Capture the cell that displays the provided text and extract its (X, Y) central coordinate. 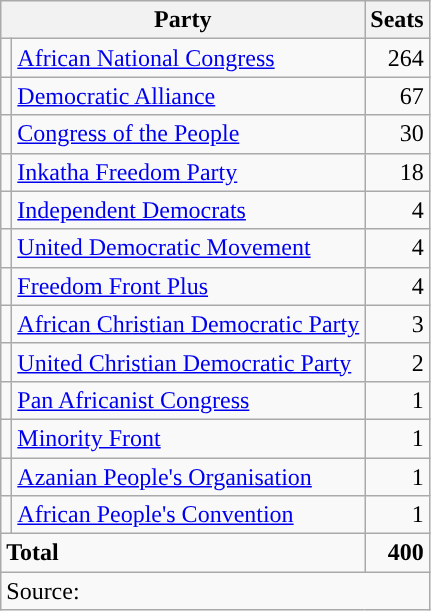
African People's Convention (188, 515)
Minority Front (188, 438)
United Christian Democratic Party (188, 362)
18 (397, 172)
Democratic Alliance (188, 96)
Independent Democrats (188, 210)
Seats (397, 20)
Pan Africanist Congress (188, 400)
Congress of the People (188, 134)
African National Congress (188, 58)
Source: (215, 591)
264 (397, 58)
Inkatha Freedom Party (188, 172)
2 (397, 362)
Total (183, 553)
African Christian Democratic Party (188, 324)
3 (397, 324)
Freedom Front Plus (188, 286)
Azanian People's Organisation (188, 477)
30 (397, 134)
United Democratic Movement (188, 248)
67 (397, 96)
Party (183, 20)
400 (397, 553)
